From the cell containing the given text, extract its center point as (x, y) coordinate. 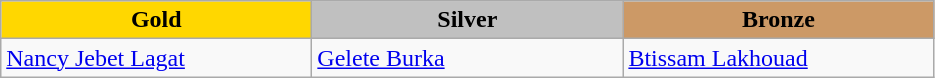
Silver (468, 20)
Gelete Burka (468, 58)
Nancy Jebet Lagat (156, 58)
Bronze (778, 20)
Btissam Lakhouad (778, 58)
Gold (156, 20)
